Identify which cell holds the provided text, then report its [X, Y] central coordinate. 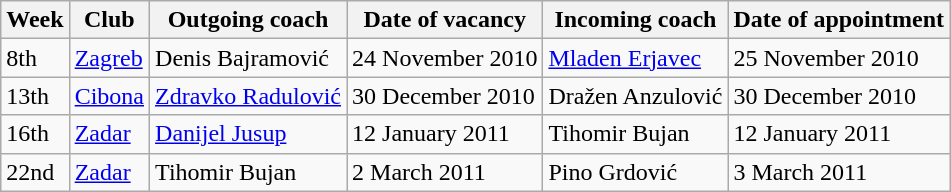
Incoming coach [636, 20]
8th [35, 58]
2 March 2011 [445, 172]
Dražen Anzulović [636, 96]
Cibona [109, 96]
13th [35, 96]
Zagreb [109, 58]
Week [35, 20]
16th [35, 134]
22nd [35, 172]
25 November 2010 [839, 58]
Club [109, 20]
Date of appointment [839, 20]
Date of vacancy [445, 20]
Mladen Erjavec [636, 58]
Danijel Jusup [248, 134]
Outgoing coach [248, 20]
Zdravko Radulović [248, 96]
24 November 2010 [445, 58]
3 March 2011 [839, 172]
Pino Grdović [636, 172]
Denis Bajramović [248, 58]
